Extract the (X, Y) coordinate from the center of the cell holding the provided text.  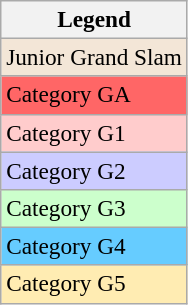
Category G4 (94, 246)
Category G1 (94, 133)
Category G5 (94, 284)
Legend (94, 19)
Category G2 (94, 170)
Junior Grand Slam (94, 57)
Category G3 (94, 208)
Category GA (94, 95)
